Capture the cell that displays the provided text and extract its [X, Y] central coordinate. 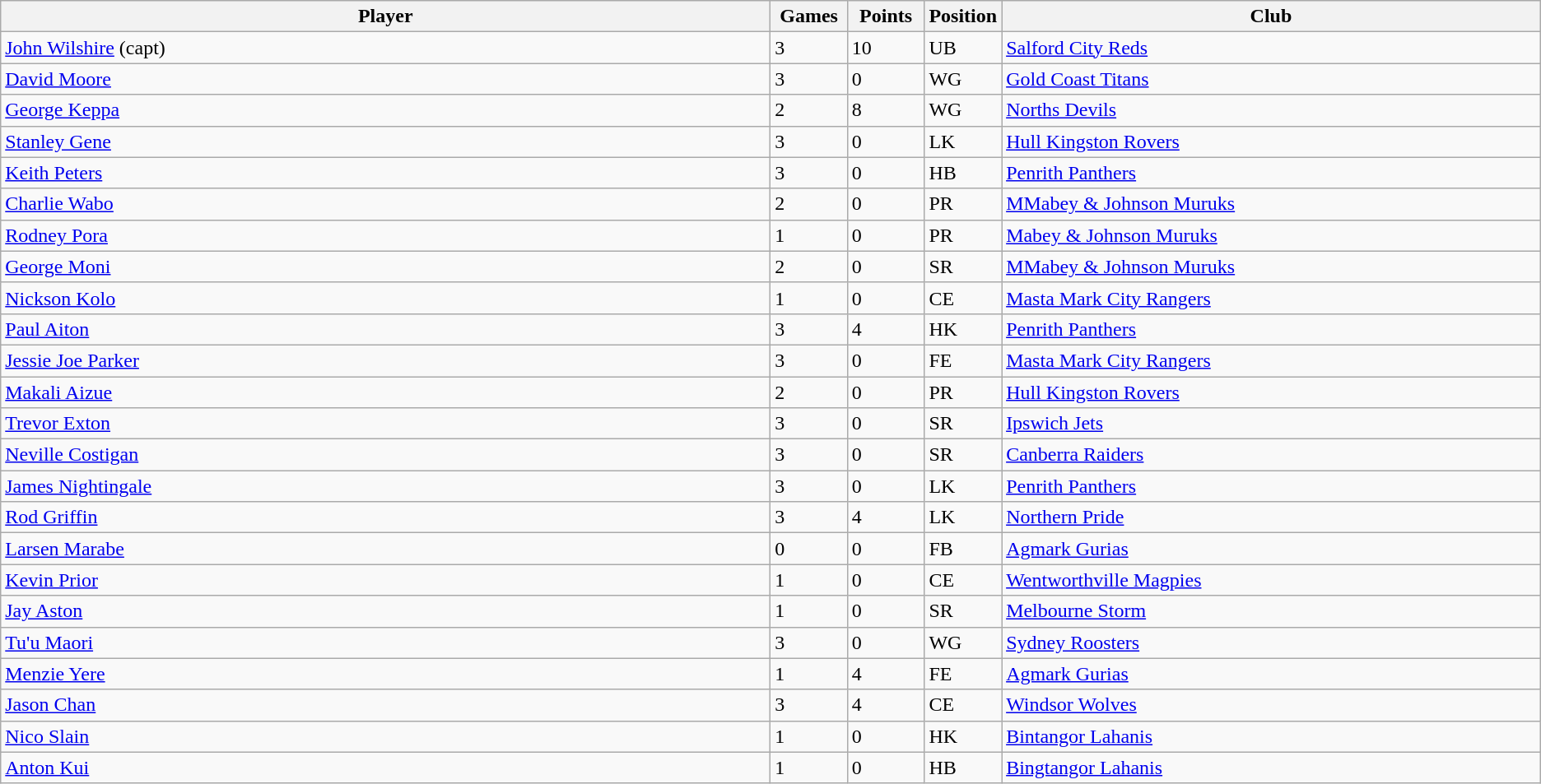
David Moore [385, 79]
Neville Costigan [385, 455]
10 [886, 48]
Nico Slain [385, 736]
Melbourne Storm [1271, 611]
Jason Chan [385, 705]
8 [886, 110]
Charlie Wabo [385, 204]
Position [963, 16]
Ipswich Jets [1271, 424]
Player [385, 16]
UB [963, 48]
Canberra Raiders [1271, 455]
Paul Aiton [385, 329]
Northern Pride [1271, 517]
Games [809, 16]
Mabey & Johnson Muruks [1271, 235]
FB [963, 549]
Norths Devils [1271, 110]
Trevor Exton [385, 424]
George Moni [385, 267]
Keith Peters [385, 173]
Jessie Joe Parker [385, 360]
Points [886, 16]
Nickson Kolo [385, 298]
Menzie Yere [385, 674]
John Wilshire (capt) [385, 48]
Kevin Prior [385, 580]
Bingtangor Lahanis [1271, 768]
Gold Coast Titans [1271, 79]
George Keppa [385, 110]
Sydney Roosters [1271, 643]
Salford City Reds [1271, 48]
Rodney Pora [385, 235]
Club [1271, 16]
Makali Aizue [385, 392]
Rod Griffin [385, 517]
Wentworthville Magpies [1271, 580]
Jay Aston [385, 611]
Bintangor Lahanis [1271, 736]
Stanley Gene [385, 141]
James Nightingale [385, 486]
Windsor Wolves [1271, 705]
Larsen Marabe [385, 549]
Anton Kui [385, 768]
Tu'u Maori [385, 643]
